Search for the cell housing the specified text and yield its (x, y) center coordinate. 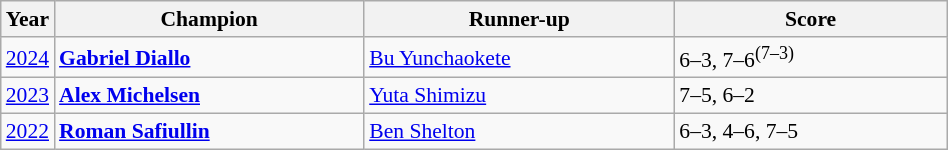
Bu Yunchaokete (519, 58)
2023 (28, 96)
Year (28, 19)
Ben Shelton (519, 132)
Alex Michelsen (209, 96)
Yuta Shimizu (519, 96)
Gabriel Diallo (209, 58)
Champion (209, 19)
2022 (28, 132)
Score (810, 19)
2024 (28, 58)
6–3, 4–6, 7–5 (810, 132)
Runner-up (519, 19)
Roman Safiullin (209, 132)
7–5, 6–2 (810, 96)
6–3, 7–6(7–3) (810, 58)
